Locate the cell with the specified text and output its (x, y) center coordinate. 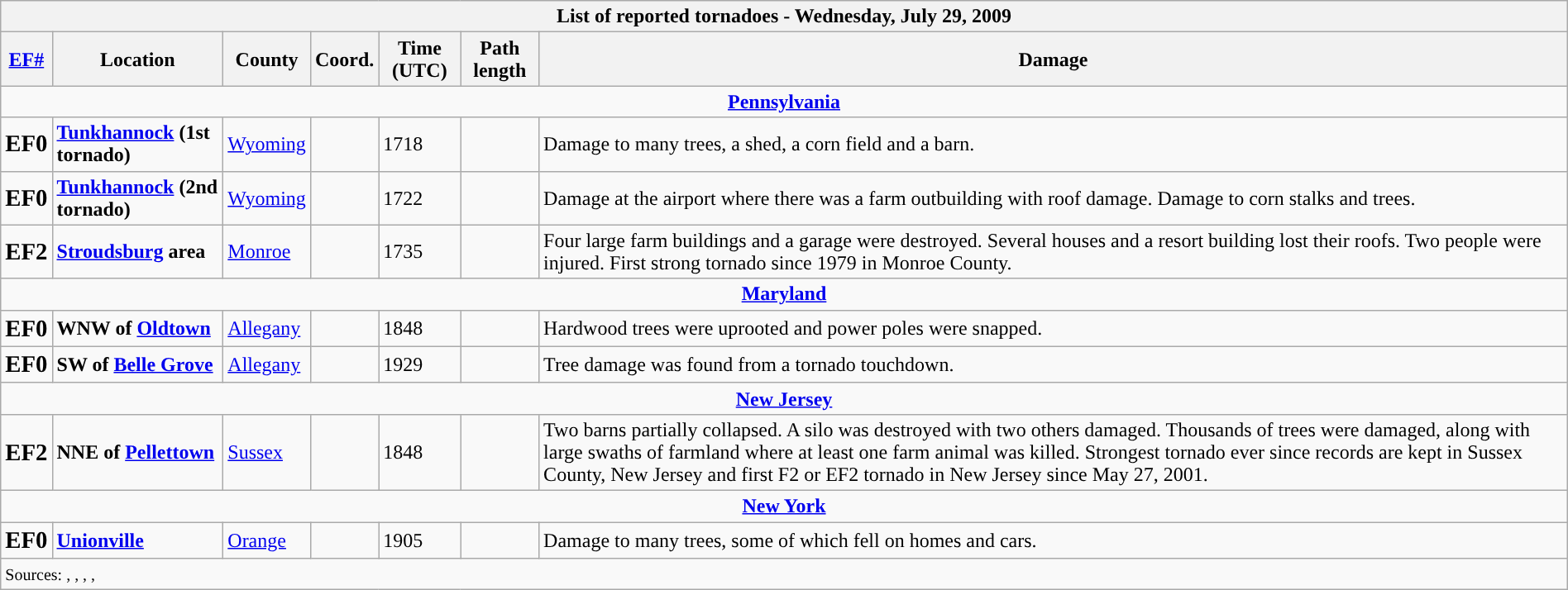
Location (137, 59)
WNW of Oldtown (137, 328)
1735 (420, 251)
New Jersey (784, 398)
Hardwood trees were uprooted and power poles were snapped. (1054, 328)
Damage to many trees, a shed, a corn field and a barn. (1054, 144)
Tunkhannock (1st tornado) (137, 144)
Maryland (784, 294)
Damage (1054, 59)
Unionville (137, 540)
SW of Belle Grove (137, 364)
EF# (26, 59)
1718 (420, 144)
NNE of Pellettown (137, 452)
Damage at the airport where there was a farm outbuilding with roof damage. Damage to corn stalks and trees. (1054, 198)
List of reported tornadoes - Wednesday, July 29, 2009 (784, 17)
Damage to many trees, some of which fell on homes and cars. (1054, 540)
Coord. (344, 59)
Time (UTC) (420, 59)
1905 (420, 540)
Tree damage was found from a tornado touchdown. (1054, 364)
1929 (420, 364)
Sussex (267, 452)
1722 (420, 198)
Orange (267, 540)
Path length (500, 59)
County (267, 59)
Stroudsburg area (137, 251)
Pennsylvania (784, 102)
Sources: , , , , (784, 574)
Monroe (267, 251)
Tunkhannock (2nd tornado) (137, 198)
New York (784, 506)
